Locate the cell with the specified text and output its [x, y] center coordinate. 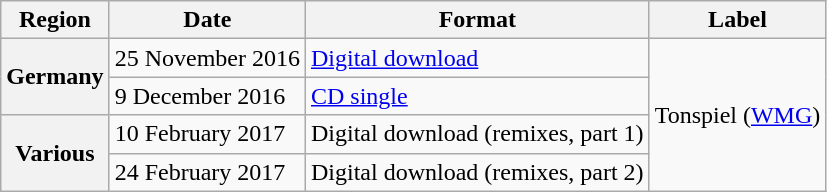
Format [477, 20]
25 November 2016 [207, 58]
Label [738, 20]
Various [55, 153]
Digital download [477, 58]
10 February 2017 [207, 134]
CD single [477, 96]
Germany [55, 77]
Region [55, 20]
Digital download (remixes, part 1) [477, 134]
Digital download (remixes, part 2) [477, 172]
24 February 2017 [207, 172]
Tonspiel (WMG) [738, 115]
Date [207, 20]
9 December 2016 [207, 96]
